Return (x, y) of the center of cell containing provided text 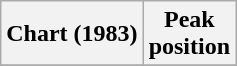
Peakposition (189, 34)
Chart (1983) (72, 34)
